Detect which cell encompasses the target text, then output its [X, Y] center coordinate. 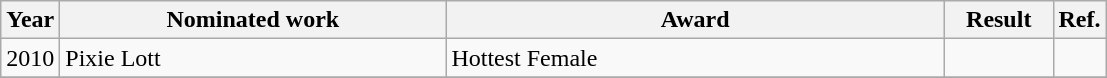
Nominated work [253, 20]
Award [696, 20]
Ref. [1080, 20]
Hottest Female [696, 58]
Result [998, 20]
Year [30, 20]
Pixie Lott [253, 58]
2010 [30, 58]
